Search for the cell housing the specified text and yield its [x, y] center coordinate. 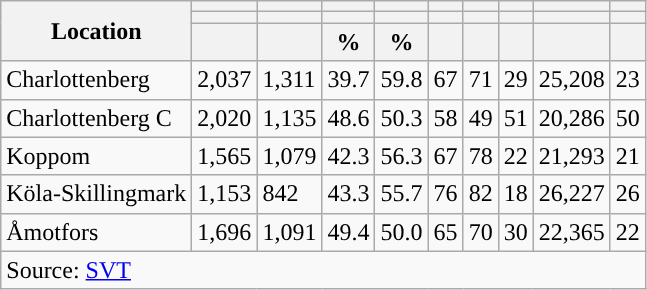
20,286 [572, 118]
Charlottenberg [96, 80]
21 [628, 156]
76 [446, 194]
71 [480, 80]
78 [480, 156]
Åmotfors [96, 232]
58 [446, 118]
Koppom [96, 156]
22,365 [572, 232]
26,227 [572, 194]
82 [480, 194]
39.7 [348, 80]
1,696 [224, 232]
51 [516, 118]
1,311 [290, 80]
2,037 [224, 80]
49.4 [348, 232]
49 [480, 118]
1,135 [290, 118]
50 [628, 118]
29 [516, 80]
23 [628, 80]
50.0 [402, 232]
30 [516, 232]
1,153 [224, 194]
26 [628, 194]
Köla-Skillingmark [96, 194]
21,293 [572, 156]
70 [480, 232]
48.6 [348, 118]
18 [516, 194]
1,091 [290, 232]
Location [96, 31]
1,079 [290, 156]
42.3 [348, 156]
Charlottenberg C [96, 118]
43.3 [348, 194]
50.3 [402, 118]
25,208 [572, 80]
Source: SVT [324, 270]
56.3 [402, 156]
65 [446, 232]
2,020 [224, 118]
59.8 [402, 80]
1,565 [224, 156]
55.7 [402, 194]
842 [290, 194]
